Return [X, Y] of the center of cell containing provided text 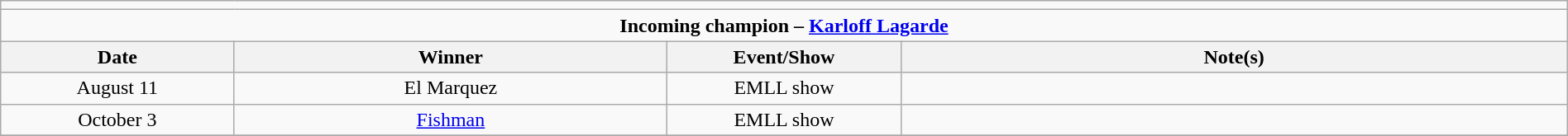
October 3 [117, 120]
Incoming champion – Karloff Lagarde [784, 26]
Note(s) [1234, 57]
Winner [451, 57]
El Marquez [451, 88]
Fishman [451, 120]
August 11 [117, 88]
Event/Show [784, 57]
Date [117, 57]
